Scan for the cell matching the given text and deliver its [x, y] coordinate at center. 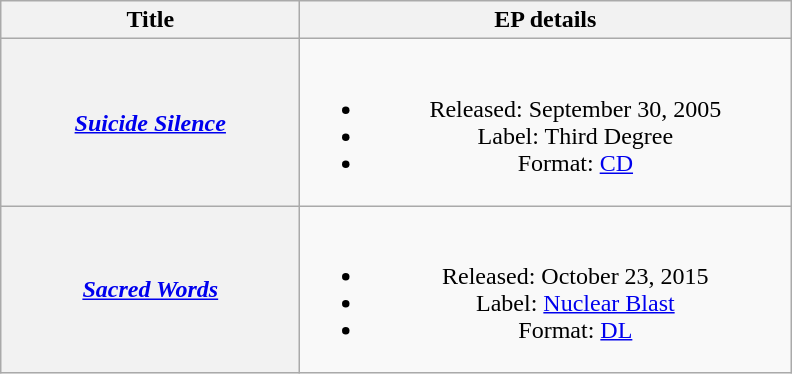
Title [150, 20]
Released: October 23, 2015Label: Nuclear BlastFormat: DL [546, 290]
Suicide Silence [150, 122]
Sacred Words [150, 290]
EP details [546, 20]
Released: September 30, 2005Label: Third DegreeFormat: CD [546, 122]
